Search for the cell housing the specified text and yield its (X, Y) center coordinate. 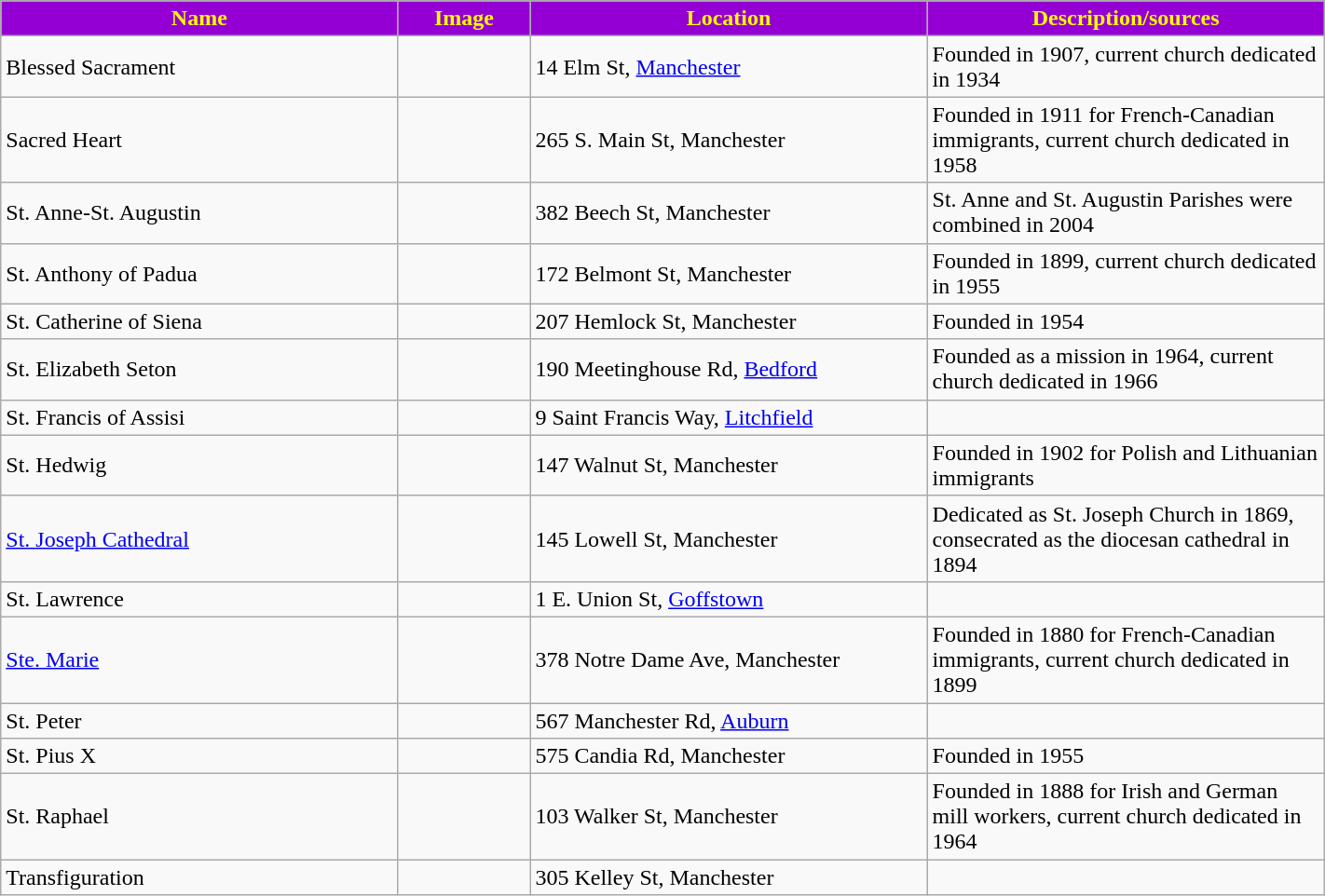
207 Hemlock St, Manchester (729, 321)
St. Hedwig (199, 466)
Image (464, 19)
1 E. Union St, Goffstown (729, 599)
Founded in 1880 for French-Canadian immigrants, current church dedicated in 1899 (1126, 659)
St. Anthony of Padua (199, 274)
Founded in 1899, current church dedicated in 1955 (1126, 274)
575 Candia Rd, Manchester (729, 756)
St. Anne and St. Augustin Parishes were combined in 2004 (1126, 212)
Transfiguration (199, 877)
145 Lowell St, Manchester (729, 538)
9 Saint Francis Way, Litchfield (729, 417)
St. Anne-St. Augustin (199, 212)
St. Raphael (199, 817)
14 Elm St, Manchester (729, 67)
St. Elizabeth Seton (199, 369)
St. Lawrence (199, 599)
103 Walker St, Manchester (729, 817)
Dedicated as St. Joseph Church in 1869, consecrated as the diocesan cathedral in 1894 (1126, 538)
St. Catherine of Siena (199, 321)
190 Meetinghouse Rd, Bedford (729, 369)
St. Pius X (199, 756)
Founded in 1955 (1126, 756)
St. Joseph Cathedral (199, 538)
Sacred Heart (199, 140)
Founded in 1911 for French-Canadian immigrants, current church dedicated in 1958 (1126, 140)
Founded in 1902 for Polish and Lithuanian immigrants (1126, 466)
Founded as a mission in 1964, current church dedicated in 1966 (1126, 369)
378 Notre Dame Ave, Manchester (729, 659)
Founded in 1907, current church dedicated in 1934 (1126, 67)
St. Peter (199, 720)
382 Beech St, Manchester (729, 212)
147 Walnut St, Manchester (729, 466)
Ste. Marie (199, 659)
St. Francis of Assisi (199, 417)
Name (199, 19)
Blessed Sacrament (199, 67)
Founded in 1954 (1126, 321)
Location (729, 19)
305 Kelley St, Manchester (729, 877)
567 Manchester Rd, Auburn (729, 720)
Description/sources (1126, 19)
172 Belmont St, Manchester (729, 274)
265 S. Main St, Manchester (729, 140)
Founded in 1888 for Irish and German mill workers, current church dedicated in 1964 (1126, 817)
